Pinpoint the cell where the given text exists, returning its (X, Y) midpoint coordinate. 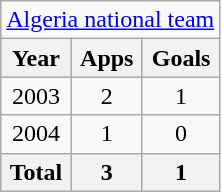
Algeria national team (110, 20)
Total (36, 172)
Year (36, 58)
3 (106, 172)
0 (180, 134)
Apps (106, 58)
2004 (36, 134)
2003 (36, 96)
Goals (180, 58)
2 (106, 96)
